Return the [X, Y] coordinate for the center point of the cell that contains the specified text.  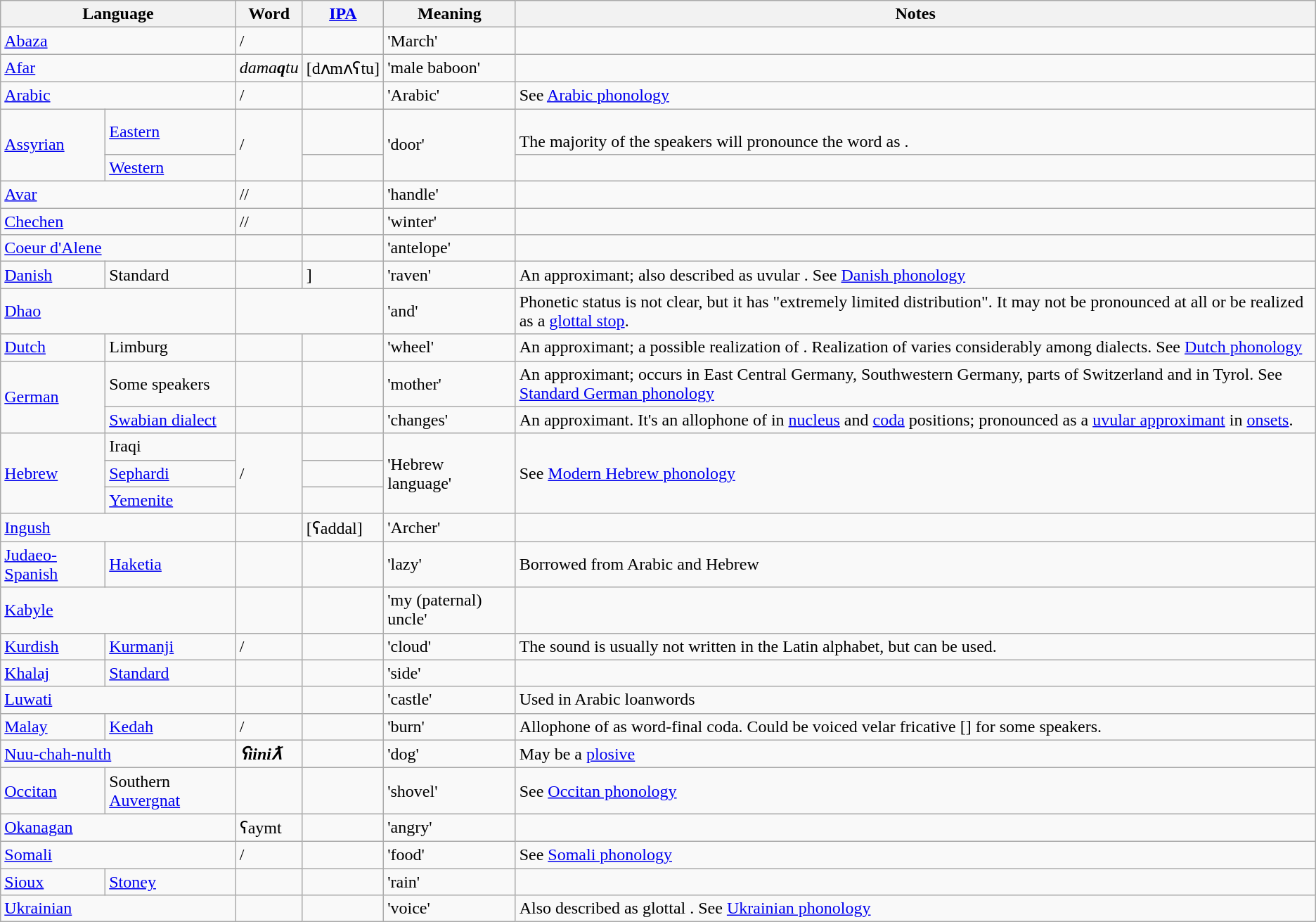
Coeur d'Alene [118, 248]
'Hebrew language' [450, 473]
'angry' [450, 828]
See Occitan phonology [915, 790]
'Arabic' [450, 95]
'antelope' [450, 248]
'dog' [450, 754]
The sound is usually not written in the Latin alphabet, but can be used. [915, 646]
An approximant; a possible realization of . Realization of varies considerably among dialects. See Dutch phonology [915, 347]
Khalaj [53, 673]
Danish [53, 275]
German [53, 397]
'lazy' [450, 564]
Word [269, 14]
[dʌmʌʕtu] [343, 68]
An approximant; also described as uvular . See Danish phonology [915, 275]
[ʕaddal] [343, 527]
Chechen [118, 222]
'shovel' [450, 790]
Kurmanji [170, 646]
'food' [450, 854]
'male baboon' [450, 68]
Iraqi [170, 447]
Dutch [53, 347]
Arabic [118, 95]
An approximant. It's an allophone of in nucleus and coda positions; pronounced as a uvular approximant in onsets. [915, 420]
Ukrainian [118, 909]
'wheel' [450, 347]
'mother' [450, 384]
An approximant; occurs in East Central Germany, Southwestern Germany, parts of Switzerland and in Tyrol. See Standard German phonology [915, 384]
See Modern Hebrew phonology [915, 473]
damaqtu [269, 68]
See Arabic phonology [915, 95]
'rain' [450, 881]
'voice' [450, 909]
Limburg [170, 347]
Language [118, 14]
Used in Arabic loanwords [915, 700]
Kabyle [118, 610]
Swabian dialect [170, 420]
Afar [118, 68]
Borrowed from Arabic and Hebrew [915, 564]
Okanagan [118, 828]
IPA [343, 14]
Ingush [118, 527]
Assyrian [53, 145]
Dhao [118, 311]
Some speakers [170, 384]
Somali [118, 854]
Also described as glottal . See Ukrainian phonology [915, 909]
'March' [450, 41]
Malay [53, 726]
Occitan [53, 790]
ʕaymt [269, 828]
'castle' [450, 700]
Yemenite [170, 500]
'raven' [450, 275]
'winter' [450, 222]
Western [170, 168]
Southern Auvergnat [170, 790]
Notes [915, 14]
ʕiiniƛ [269, 754]
Abaza [118, 41]
Sephardi [170, 473]
Nuu-chah-nulth [118, 754]
Avar [118, 195]
'Archer' [450, 527]
'burn' [450, 726]
Meaning [450, 14]
See Somali phonology [915, 854]
Phonetic status is not clear, but it has "extremely limited distribution". It may not be pronounced at all or be realized as a glottal stop. [915, 311]
'cloud' [450, 646]
'handle' [450, 195]
Sioux [53, 881]
Eastern [170, 131]
Kedah [170, 726]
Hebrew [53, 473]
'changes' [450, 420]
'side' [450, 673]
May be a plosive [915, 754]
'door' [450, 145]
'my (paternal) uncle' [450, 610]
'and' [450, 311]
Kurdish [53, 646]
Haketia [170, 564]
Allophone of as word-final coda. Could be voiced velar fricative [] for some speakers. [915, 726]
] [343, 275]
Judaeo-Spanish [53, 564]
Luwati [118, 700]
The majority of the speakers will pronounce the word as . [915, 131]
Stoney [170, 881]
